For the text-containing cell, return its midpoint in [X, Y] coordinate format. 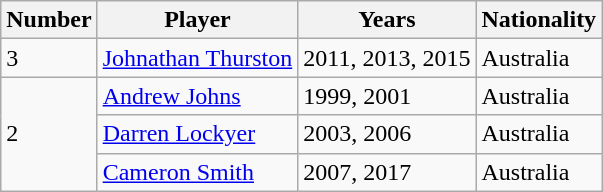
Nationality [539, 20]
2003, 2006 [387, 134]
Andrew Johns [198, 96]
Player [198, 20]
2011, 2013, 2015 [387, 58]
2 [49, 134]
Years [387, 20]
Cameron Smith [198, 172]
2007, 2017 [387, 172]
Johnathan Thurston [198, 58]
1999, 2001 [387, 96]
Darren Lockyer [198, 134]
3 [49, 58]
Number [49, 20]
